Output the (X, Y) coordinate of the center of the cell containing the given text.  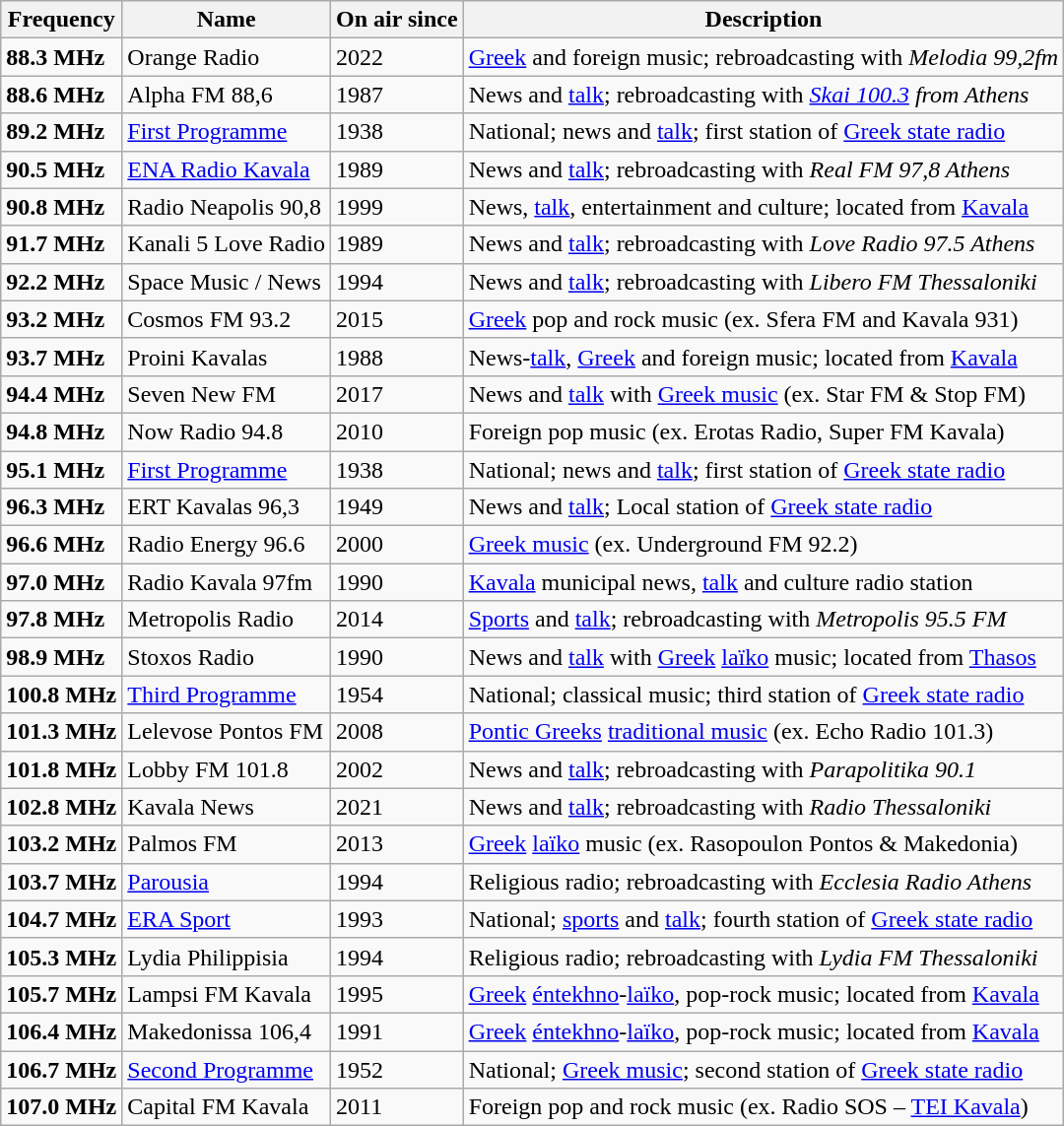
Orange Radio (227, 57)
107.0 MHz (61, 1107)
1987 (396, 95)
101.8 MHz (61, 769)
News and talk with Greek music (ex. Star FM & Stop FM) (764, 394)
Space Music / News (227, 282)
2011 (396, 1107)
Proini Kavalas (227, 357)
1949 (396, 507)
94.4 MHz (61, 394)
Lampsi FM Kavala (227, 994)
106.4 MHz (61, 1031)
Now Radio 94.8 (227, 431)
100.8 MHz (61, 695)
96.6 MHz (61, 545)
On air since (396, 20)
News and talk; rebroadcasting with Radio Thessaloniki (764, 807)
Alpha FM 88,6 (227, 95)
1988 (396, 357)
88.3 MHz (61, 57)
Religious radio; rebroadcasting with Ecclesia Radio Athens (764, 882)
News and talk; rebroadcasting with Libero FM Thessaloniki (764, 282)
ERA Sport (227, 919)
Radio Kavala 97fm (227, 582)
90.8 MHz (61, 207)
2022 (396, 57)
2014 (396, 620)
Palmos FM (227, 844)
97.8 MHz (61, 620)
Second Programme (227, 1069)
News, talk, entertainment and culture; located from Kavala (764, 207)
105.3 MHz (61, 957)
1999 (396, 207)
92.2 MHz (61, 282)
Metropolis Radio (227, 620)
Cosmos FM 93.2 (227, 319)
News and talk; rebroadcasting with Love Radio 97.5 Athens (764, 244)
Kavala News (227, 807)
Greek and foreign music; rebroadcasting with Melodia 99,2fm (764, 57)
104.7 MHz (61, 919)
1993 (396, 919)
105.7 MHz (61, 994)
Seven New FM (227, 394)
95.1 MHz (61, 470)
News and talk; rebroadcasting with Real FM 97,8 Athens (764, 169)
103.7 MHz (61, 882)
Greek pop and rock music (ex. Sfera FM and Kavala 931) (764, 319)
2015 (396, 319)
89.2 MHz (61, 132)
Capital FM Kavala (227, 1107)
1991 (396, 1031)
Description (764, 20)
2002 (396, 769)
94.8 MHz (61, 431)
News and talk; Local station of Greek state radio (764, 507)
Radio Energy 96.6 (227, 545)
93.7 MHz (61, 357)
103.2 MHz (61, 844)
1954 (396, 695)
News-talk, Greek and foreign music; located from Kavala (764, 357)
2000 (396, 545)
102.8 MHz (61, 807)
ENA Radio Kavala (227, 169)
National; classical music; third station of Greek state radio (764, 695)
Frequency (61, 20)
National; Greek music; second station of Greek state radio (764, 1069)
Stoxos Radio (227, 657)
Sports and talk; rebroadcasting with Metropolis 95.5 FM (764, 620)
Parousia (227, 882)
News and talk; rebroadcasting with Skai 100.3 from Athens (764, 95)
2013 (396, 844)
National; sports and talk; fourth station of Greek state radio (764, 919)
93.2 MHz (61, 319)
Kavala municipal news, talk and culture radio station (764, 582)
Radio Neapolis 90,8 (227, 207)
91.7 MHz (61, 244)
News and talk; rebroadcasting with Parapolitika 90.1 (764, 769)
Greek laïko music (ex. Rasopoulon Pontos & Makedonia) (764, 844)
Foreign pop music (ex. Erotas Radio, Super FM Kavala) (764, 431)
Foreign pop and rock music (ex. Radio SOS – TEI Kavala) (764, 1107)
90.5 MHz (61, 169)
Pontic Greeks traditional music (ex. Echo Radio 101.3) (764, 732)
2010 (396, 431)
Lydia Philippisia (227, 957)
Name (227, 20)
101.3 MHz (61, 732)
News and talk with Greek laïko music; located from Thasos (764, 657)
Third Programme (227, 695)
96.3 MHz (61, 507)
Religious radio; rebroadcasting with Lydia FM Thessaloniki (764, 957)
ERT Kavalas 96,3 (227, 507)
2008 (396, 732)
Lobby FM 101.8 (227, 769)
Makedonissa 106,4 (227, 1031)
97.0 MHz (61, 582)
106.7 MHz (61, 1069)
1952 (396, 1069)
Kanali 5 Love Radio (227, 244)
Greek music (ex. Underground FM 92.2) (764, 545)
98.9 MHz (61, 657)
88.6 MHz (61, 95)
1995 (396, 994)
2021 (396, 807)
Lelevose Pontos FM (227, 732)
2017 (396, 394)
